Return the (X, Y) coordinate for the center point of the cell that contains the specified text.  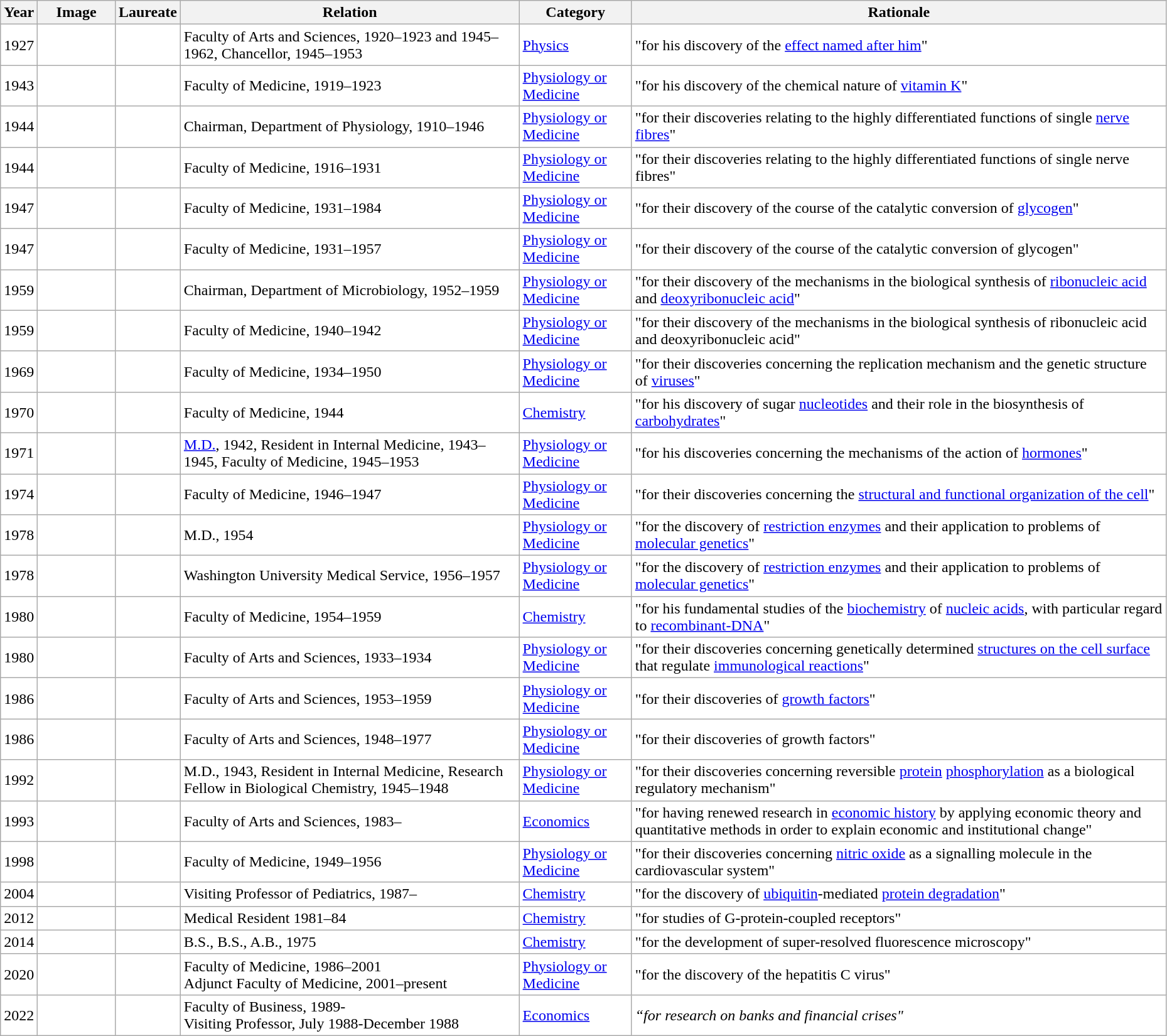
M.D., 1942, Resident in Internal Medicine, 1943–1945, Faculty of Medicine, 1945–1953 (350, 453)
Year (19, 13)
1998 (19, 861)
"for his discoveries concerning the mechanisms of the action of hormones" (899, 453)
1969 (19, 372)
1974 (19, 494)
Medical Resident 1981–84 (350, 918)
"for the development of super-resolved fluorescence microscopy" (899, 942)
Faculty of Medicine, 1946–1947 (350, 494)
1970 (19, 412)
Faculty of Arts and Sciences, 1953–1959 (350, 698)
B.S., B.S., A.B., 1975 (350, 942)
1971 (19, 453)
2022 (19, 1015)
1992 (19, 780)
Faculty of Arts and Sciences, 1983– (350, 821)
"for their discoveries concerning reversible protein phosphorylation as a biological regulatory mechanism" (899, 780)
Faculty of Medicine, 1931–1984 (350, 208)
Faculty of Medicine, 1940–1942 (350, 330)
M.D., 1943, Resident in Internal Medicine, Research Fellow in Biological Chemistry, 1945–1948 (350, 780)
Faculty of Medicine, 1986–2001Adjunct Faculty of Medicine, 2001–present (350, 974)
"for their discoveries concerning the structural and functional organization of the cell" (899, 494)
"for their discoveries concerning genetically determined structures on the cell surface that regulate immunological reactions" (899, 658)
1927 (19, 45)
Image (77, 13)
Faculty of Business, 1989-Visiting Professor, July 1988-December 1988 (350, 1015)
Chairman, Department of Microbiology, 1952–1959 (350, 290)
Faculty of Medicine, 1934–1950 (350, 372)
2012 (19, 918)
2014 (19, 942)
Category (575, 13)
Physics (575, 45)
"for his discovery of the chemical nature of vitamin K" (899, 85)
1943 (19, 85)
Faculty of Arts and Sciences, 1920–1923 and 1945–1962, Chancellor, 1945–1953 (350, 45)
Faculty of Arts and Sciences, 1948–1977 (350, 740)
Laureate (148, 13)
Faculty of Arts and Sciences, 1933–1934 (350, 658)
“for research on banks and financial crises" (899, 1015)
"for the discovery of the hepatitis C virus" (899, 974)
"for the discovery of ubiquitin-mediated protein degradation" (899, 894)
1993 (19, 821)
Faculty of Medicine, 1916–1931 (350, 167)
Washington University Medical Service, 1956–1957 (350, 576)
2020 (19, 974)
"for their discoveries concerning the replication mechanism and the genetic structure of viruses" (899, 372)
Faculty of Medicine, 1919–1923 (350, 85)
Faculty of Medicine, 1954–1959 (350, 617)
"for his fundamental studies of the biochemistry of nucleic acids, with particular regard to recombinant-DNA" (899, 617)
Relation (350, 13)
Rationale (899, 13)
"for his discovery of sugar nucleotides and their role in the biosynthesis of carbohydrates" (899, 412)
"for studies of G-protein-coupled receptors" (899, 918)
Faculty of Medicine, 1944 (350, 412)
Faculty of Medicine, 1949–1956 (350, 861)
"for his discovery of the effect named after him" (899, 45)
Faculty of Medicine, 1931–1957 (350, 249)
M.D., 1954 (350, 535)
Chairman, Department of Physiology, 1910–1946 (350, 127)
"for their discoveries concerning nitric oxide as a signalling molecule in the cardiovascular system" (899, 861)
Visiting Professor of Pediatrics, 1987– (350, 894)
2004 (19, 894)
